Return [x, y] of the center of cell containing provided text 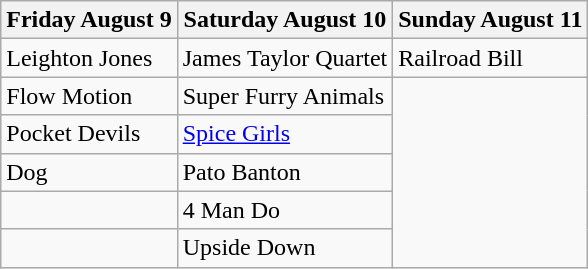
Sunday August 11 [490, 20]
Flow Motion [89, 96]
Leighton Jones [89, 58]
Spice Girls [285, 134]
Pato Banton [285, 172]
4 Man Do [285, 210]
Saturday August 10 [285, 20]
Dog [89, 172]
Railroad Bill [490, 58]
Pocket Devils [89, 134]
Friday August 9 [89, 20]
Super Furry Animals [285, 96]
Upside Down [285, 248]
James Taylor Quartet [285, 58]
